From the cell containing the given text, extract its center point as (X, Y) coordinate. 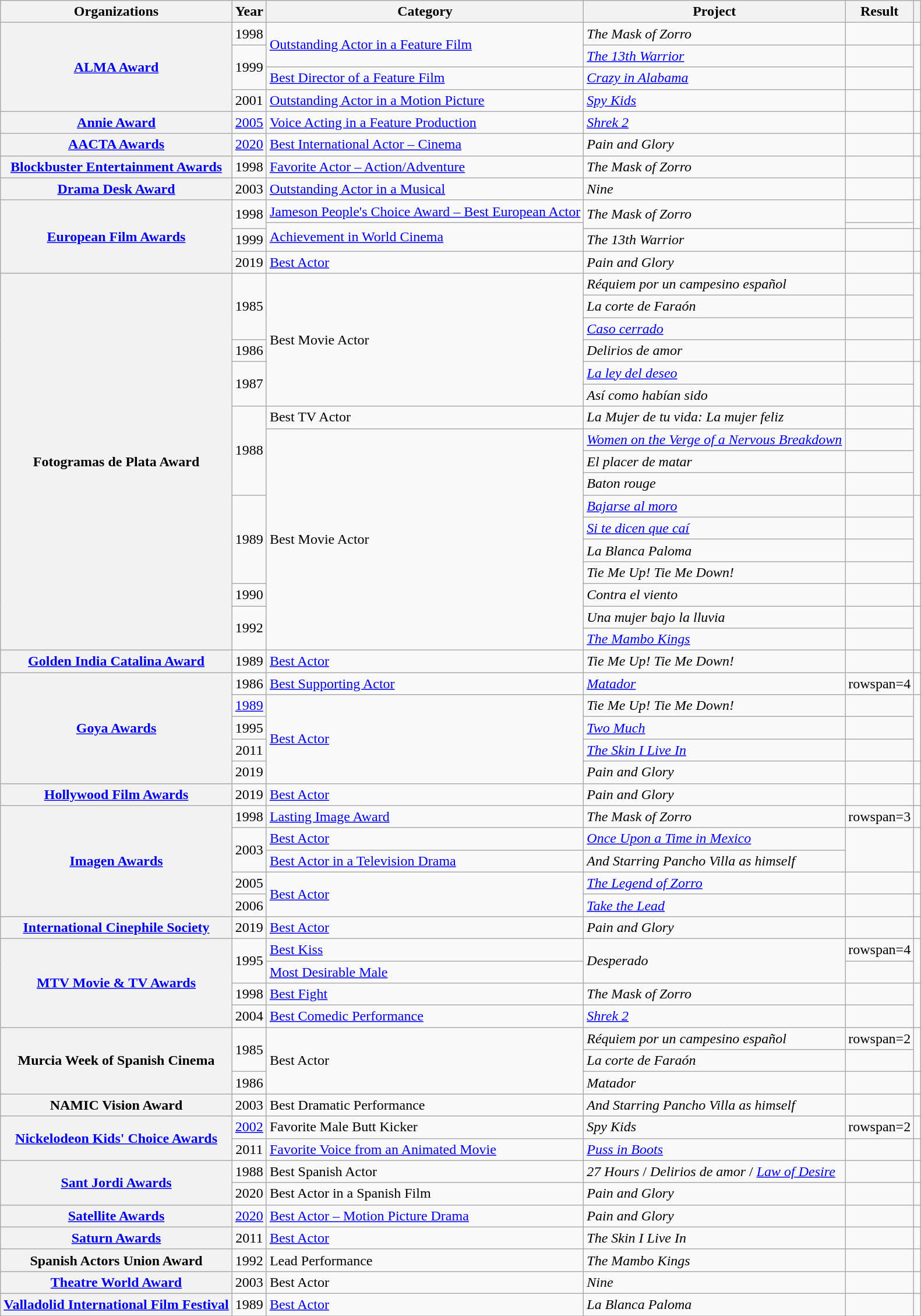
Annie Award (117, 122)
Fotogramas de Plata Award (117, 462)
Best Supporting Actor (425, 684)
Best Actor in a Spanish Film (425, 1194)
Two Much (714, 728)
Desperado (714, 960)
Bajarse al moro (714, 506)
Lasting Image Award (425, 817)
Best Dramatic Performance (425, 1105)
Project (714, 12)
The Legend of Zorro (714, 883)
Así como habían sido (714, 395)
2002 (249, 1127)
Take the Lead (714, 905)
1987 (249, 384)
Best Actor – Motion Picture Drama (425, 1216)
Once Upon a Time in Mexico (714, 839)
La ley del deseo (714, 373)
Favorite Male Butt Kicker (425, 1127)
Best Spanish Actor (425, 1171)
Organizations (117, 12)
Best Fight (425, 994)
Caso cerrado (714, 329)
Drama Desk Award (117, 189)
Favorite Voice from an Animated Movie (425, 1149)
Golden India Catalina Award (117, 661)
Valladolid International Film Festival (117, 1304)
Women on the Verge of a Nervous Breakdown (714, 439)
Satellite Awards (117, 1216)
Goya Awards (117, 728)
Baton rouge (714, 484)
Best Actor in a Television Drama (425, 861)
Result (880, 12)
Delirios de amor (714, 351)
Murcia Week of Spanish Cinema (117, 1061)
Lead Performance (425, 1260)
Outstanding Actor in a Motion Picture (425, 100)
La Mujer de tu vida: La mujer feliz (714, 417)
Theatre World Award (117, 1282)
rowspan=3 (880, 817)
2001 (249, 100)
Best Kiss (425, 949)
Best International Actor – Cinema (425, 145)
Puss in Boots (714, 1149)
Spanish Actors Union Award (117, 1260)
MTV Movie & TV Awards (117, 983)
Crazy in Alabama (714, 78)
27 Hours / Delirios de amor / Law of Desire (714, 1171)
Outstanding Actor in a Musical (425, 189)
Blockbuster Entertainment Awards (117, 167)
Best Comedic Performance (425, 1016)
Best Director of a Feature Film (425, 78)
Year (249, 12)
Most Desirable Male (425, 972)
Achievement in World Cinema (425, 237)
Voice Acting in a Feature Production (425, 122)
1990 (249, 594)
Imagen Awards (117, 861)
AACTA Awards (117, 145)
Category (425, 12)
Outstanding Actor in a Feature Film (425, 45)
Si te dicen que caí (714, 528)
International Cinephile Society (117, 927)
2004 (249, 1016)
El placer de matar (714, 462)
Jameson People's Choice Award – Best European Actor (425, 211)
2006 (249, 905)
Sant Jordi Awards (117, 1183)
Nickelodeon Kids' Choice Awards (117, 1138)
Saturn Awards (117, 1238)
ALMA Award (117, 67)
NAMIC Vision Award (117, 1105)
European Film Awards (117, 237)
Contra el viento (714, 594)
Favorite Actor – Action/Adventure (425, 167)
Una mujer bajo la lluvia (714, 617)
Hollywood Film Awards (117, 794)
Best TV Actor (425, 417)
